Locate the cell with the specified text and output its (X, Y) center coordinate. 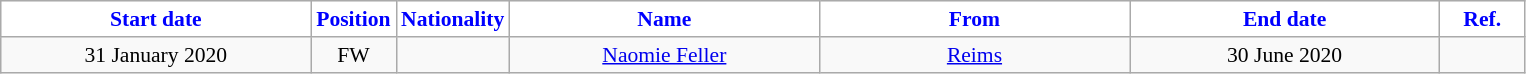
30 June 2020 (1285, 55)
Nationality (452, 19)
Position (354, 19)
Naomie Feller (664, 55)
31 January 2020 (156, 55)
Reims (974, 55)
From (974, 19)
FW (354, 55)
End date (1285, 19)
Name (664, 19)
Start date (156, 19)
Ref. (1482, 19)
